For the text-containing cell, return its midpoint in [X, Y] coordinate format. 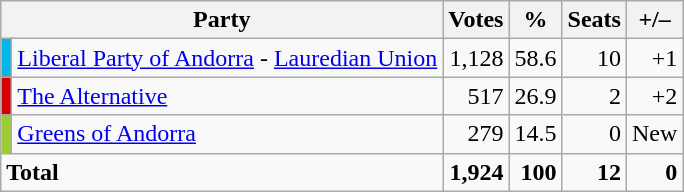
1,924 [476, 172]
14.5 [536, 134]
Seats [594, 20]
+/– [654, 20]
1,128 [476, 58]
58.6 [536, 58]
100 [536, 172]
New [654, 134]
+1 [654, 58]
26.9 [536, 96]
% [536, 20]
The Alternative [228, 96]
2 [594, 96]
517 [476, 96]
279 [476, 134]
Greens of Andorra [228, 134]
Liberal Party of Andorra - Lauredian Union [228, 58]
Total [222, 172]
Votes [476, 20]
Party [222, 20]
+2 [654, 96]
10 [594, 58]
12 [594, 172]
